For the text-containing cell, return its midpoint in (X, Y) coordinate format. 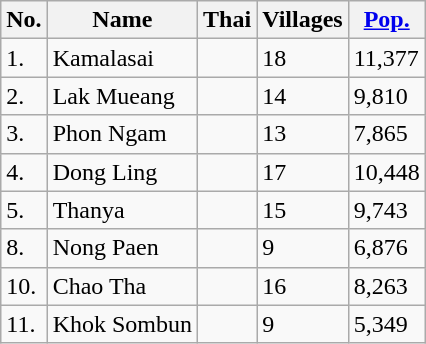
Phon Ngam (122, 134)
Kamalasai (122, 58)
7,865 (386, 134)
5,349 (386, 324)
9,810 (386, 96)
11. (24, 324)
17 (303, 172)
Dong Ling (122, 172)
Khok Sombun (122, 324)
10. (24, 286)
5. (24, 210)
15 (303, 210)
8,263 (386, 286)
10,448 (386, 172)
14 (303, 96)
18 (303, 58)
Chao Tha (122, 286)
11,377 (386, 58)
No. (24, 20)
6,876 (386, 248)
13 (303, 134)
Villages (303, 20)
Lak Mueang (122, 96)
4. (24, 172)
2. (24, 96)
Nong Paen (122, 248)
3. (24, 134)
Pop. (386, 20)
1. (24, 58)
16 (303, 286)
8. (24, 248)
Thai (228, 20)
Name (122, 20)
Thanya (122, 210)
9,743 (386, 210)
